Extract the (X, Y) coordinate from the center of the cell holding the provided text.  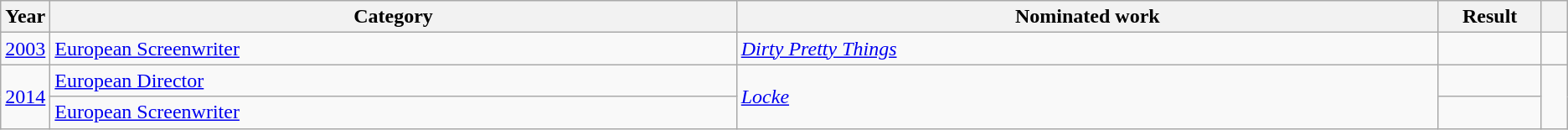
European Director (394, 81)
2003 (25, 49)
Result (1489, 17)
Locke (1087, 96)
2014 (25, 96)
Nominated work (1087, 17)
Dirty Pretty Things (1087, 49)
Category (394, 17)
Year (25, 17)
